Identify which cell holds the provided text, then report its [x, y] central coordinate. 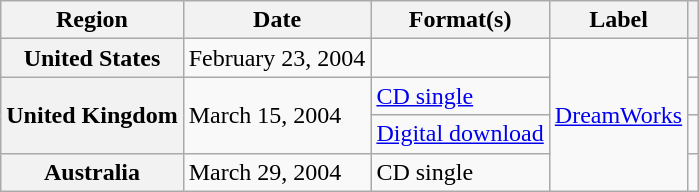
Australia [92, 172]
Format(s) [460, 20]
March 15, 2004 [277, 115]
Region [92, 20]
February 23, 2004 [277, 58]
DreamWorks [618, 115]
Label [618, 20]
Date [277, 20]
United States [92, 58]
United Kingdom [92, 115]
March 29, 2004 [277, 172]
Digital download [460, 134]
